Provide the (x, y) coordinate of the cell's center where the given text is located.  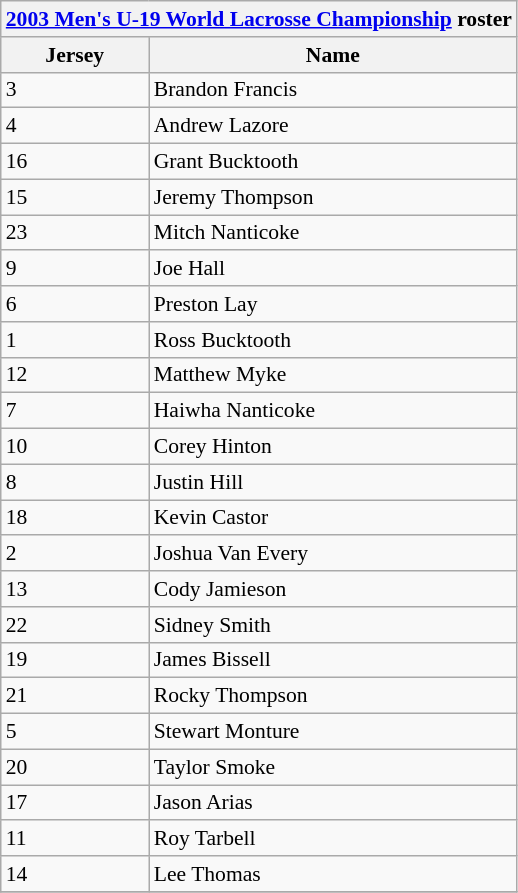
Taylor Smoke (333, 767)
Mitch Nanticoke (333, 233)
Name (333, 55)
18 (75, 518)
14 (75, 874)
Haiwha Nanticoke (333, 411)
Joshua Van Every (333, 554)
5 (75, 732)
12 (75, 375)
Andrew Lazore (333, 126)
15 (75, 197)
Jason Arias (333, 803)
4 (75, 126)
Jersey (75, 55)
9 (75, 269)
11 (75, 839)
16 (75, 162)
6 (75, 304)
Corey Hinton (333, 447)
Kevin Castor (333, 518)
James Bissell (333, 660)
Justin Hill (333, 482)
17 (75, 803)
2003 Men's U-19 World Lacrosse Championship roster (259, 19)
Lee Thomas (333, 874)
Jeremy Thompson (333, 197)
Roy Tarbell (333, 839)
Ross Bucktooth (333, 340)
8 (75, 482)
23 (75, 233)
13 (75, 589)
21 (75, 696)
Stewart Monture (333, 732)
20 (75, 767)
Grant Bucktooth (333, 162)
2 (75, 554)
22 (75, 625)
Cody Jamieson (333, 589)
Brandon Francis (333, 90)
Rocky Thompson (333, 696)
Sidney Smith (333, 625)
10 (75, 447)
7 (75, 411)
19 (75, 660)
3 (75, 90)
Matthew Myke (333, 375)
1 (75, 340)
Joe Hall (333, 269)
Preston Lay (333, 304)
